Find where the given text appears and provide that cell's center as [X, Y] coordinate. 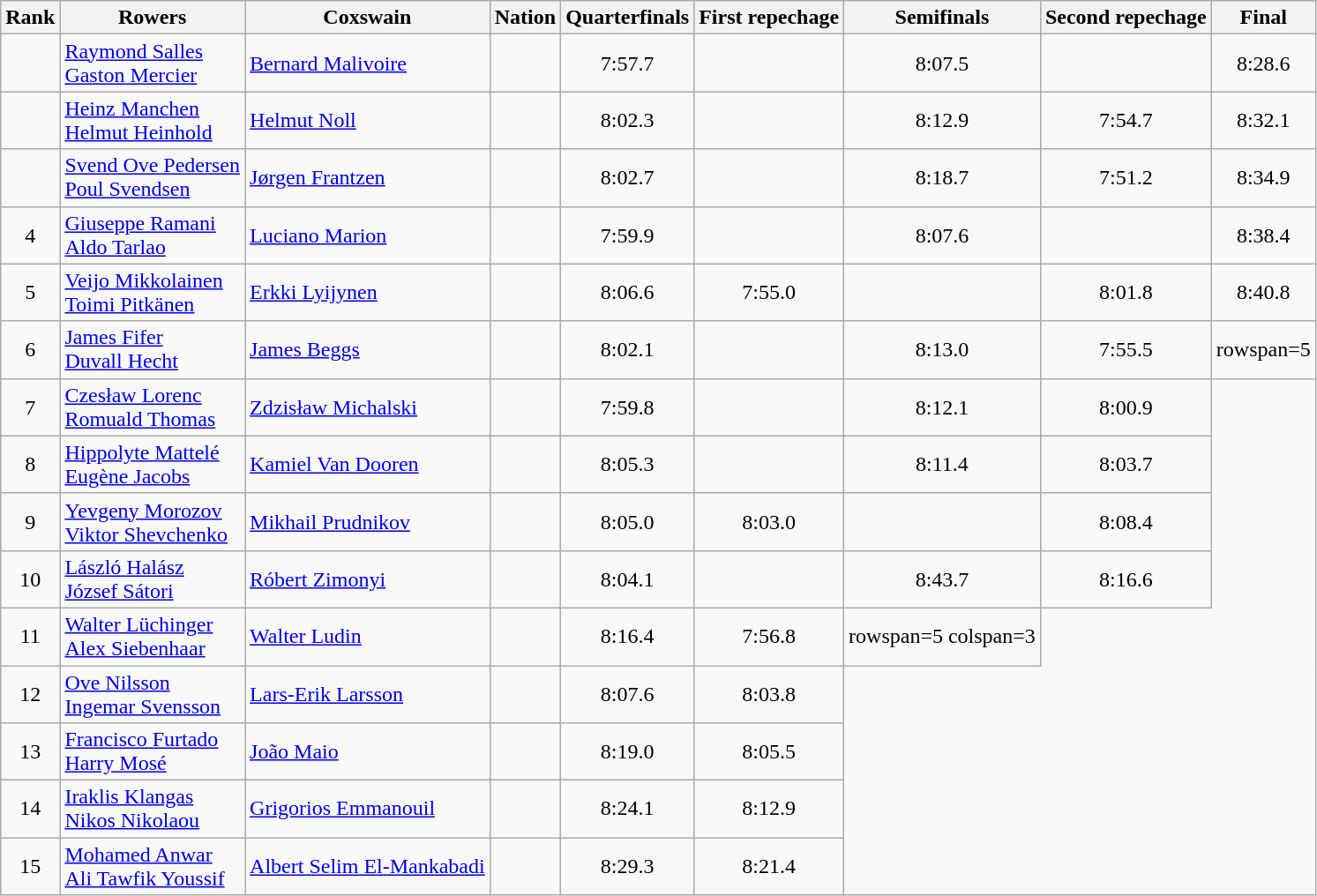
8:18.7 [942, 178]
Svend Ove PedersenPoul Svendsen [153, 178]
James Beggs [368, 349]
James FiferDuvall Hecht [153, 349]
Zdzisław Michalski [368, 407]
8:08.4 [1126, 522]
8:03.7 [1126, 464]
Erkki Lyijynen [368, 293]
7:51.2 [1126, 178]
15 [30, 866]
Bernard Malivoire [368, 63]
Lars-Erik Larsson [368, 693]
8:21.4 [769, 866]
Yevgeny MorozovViktor Shevchenko [153, 522]
Rank [30, 18]
8:32.1 [1263, 120]
8:00.9 [1126, 407]
8:38.4 [1263, 235]
8:03.8 [769, 693]
8:16.4 [628, 637]
9 [30, 522]
8:01.8 [1126, 293]
Walter LüchingerAlex Siebenhaar [153, 637]
Luciano Marion [368, 235]
8:02.7 [628, 178]
Raymond SallesGaston Mercier [153, 63]
Coxswain [368, 18]
7:55.5 [1126, 349]
6 [30, 349]
8:24.1 [628, 810]
László HalászJózsef Sátori [153, 579]
8:11.4 [942, 464]
8:12.1 [942, 407]
8:03.0 [769, 522]
8:34.9 [1263, 178]
8:29.3 [628, 866]
Grigorios Emmanouil [368, 810]
8:43.7 [942, 579]
8:02.3 [628, 120]
8:05.5 [769, 751]
4 [30, 235]
First repechage [769, 18]
Francisco FurtadoHarry Mosé [153, 751]
8:05.0 [628, 522]
8:19.0 [628, 751]
Heinz ManchenHelmut Heinhold [153, 120]
Czesław LorencRomuald Thomas [153, 407]
12 [30, 693]
7 [30, 407]
Mikhail Prudnikov [368, 522]
Quarterfinals [628, 18]
8 [30, 464]
rowspan=5 [1263, 349]
Semifinals [942, 18]
5 [30, 293]
Second repechage [1126, 18]
João Maio [368, 751]
Veijo MikkolainenToimi Pitkänen [153, 293]
8:07.5 [942, 63]
8:28.6 [1263, 63]
Mohamed AnwarAli Tawfik Youssif [153, 866]
7:57.7 [628, 63]
Albert Selim El-Mankabadi [368, 866]
14 [30, 810]
8:06.6 [628, 293]
rowspan=5 colspan=3 [942, 637]
7:55.0 [769, 293]
13 [30, 751]
8:05.3 [628, 464]
8:40.8 [1263, 293]
Helmut Noll [368, 120]
Iraklis KlangasNikos Nikolaou [153, 810]
Giuseppe RamaniAldo Tarlao [153, 235]
Jørgen Frantzen [368, 178]
8:04.1 [628, 579]
7:59.8 [628, 407]
10 [30, 579]
7:54.7 [1126, 120]
8:16.6 [1126, 579]
Ove NilssonIngemar Svensson [153, 693]
11 [30, 637]
8:13.0 [942, 349]
Róbert Zimonyi [368, 579]
7:56.8 [769, 637]
Final [1263, 18]
Rowers [153, 18]
7:59.9 [628, 235]
Hippolyte MatteléEugène Jacobs [153, 464]
Walter Ludin [368, 637]
8:02.1 [628, 349]
Kamiel Van Dooren [368, 464]
Nation [525, 18]
